Extract the (x, y) coordinate from the center of the cell holding the provided text.  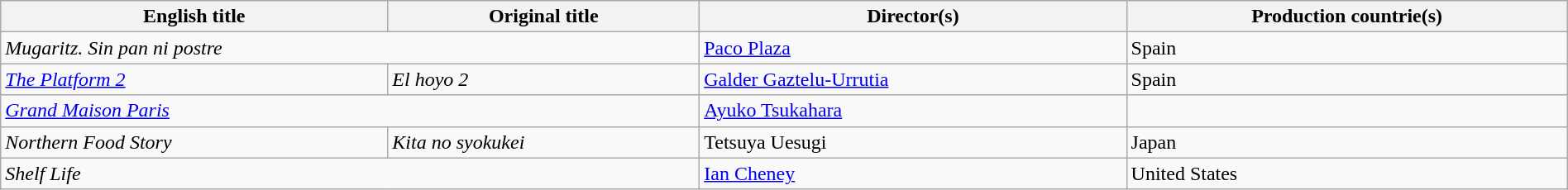
Shelf Life (351, 173)
Paco Plaza (913, 48)
Japan (1346, 142)
Kita no syokukei (544, 142)
The Platform 2 (194, 79)
Original title (544, 17)
Ayuko Tsukahara (913, 111)
United States (1346, 173)
Galder Gaztelu-Urrutia (913, 79)
Northern Food Story (194, 142)
El hoyo 2 (544, 79)
English title (194, 17)
Mugaritz. Sin pan ni postre (351, 48)
Production countrie(s) (1346, 17)
Tetsuya Uesugi (913, 142)
Ian Cheney (913, 173)
Grand Maison Paris (351, 111)
Director(s) (913, 17)
